Determine the (X, Y) coordinate at the center of the cell enclosing the given text.  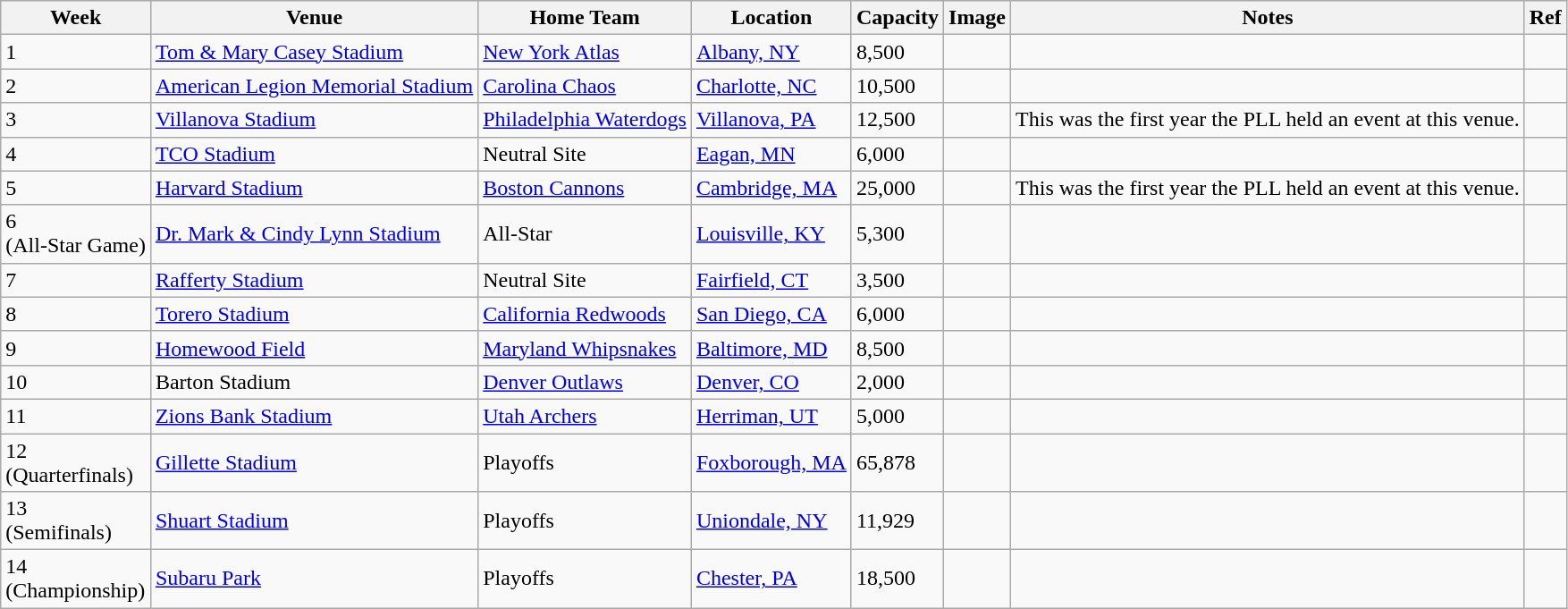
Boston Cannons (585, 188)
Louisville, KY (771, 234)
25,000 (898, 188)
2 (76, 86)
San Diego, CA (771, 314)
Albany, NY (771, 52)
Charlotte, NC (771, 86)
Ref (1545, 18)
Capacity (898, 18)
65,878 (898, 461)
Carolina Chaos (585, 86)
Eagan, MN (771, 154)
Tom & Mary Casey Stadium (314, 52)
California Redwoods (585, 314)
Week (76, 18)
5,300 (898, 234)
Venue (314, 18)
8 (76, 314)
Zions Bank Stadium (314, 416)
Villanova, PA (771, 120)
Image (978, 18)
Barton Stadium (314, 382)
4 (76, 154)
9 (76, 348)
11,929 (898, 520)
Location (771, 18)
Villanova Stadium (314, 120)
1 (76, 52)
Foxborough, MA (771, 461)
Fairfield, CT (771, 280)
6(All-Star Game) (76, 234)
Shuart Stadium (314, 520)
Denver, CO (771, 382)
New York Atlas (585, 52)
5,000 (898, 416)
18,500 (898, 579)
Home Team (585, 18)
13(Semifinals) (76, 520)
3,500 (898, 280)
Cambridge, MA (771, 188)
Notes (1268, 18)
5 (76, 188)
Uniondale, NY (771, 520)
Harvard Stadium (314, 188)
Chester, PA (771, 579)
Denver Outlaws (585, 382)
Utah Archers (585, 416)
Homewood Field (314, 348)
Philadelphia Waterdogs (585, 120)
Maryland Whipsnakes (585, 348)
2,000 (898, 382)
10,500 (898, 86)
Dr. Mark & Cindy Lynn Stadium (314, 234)
14(Championship) (76, 579)
American Legion Memorial Stadium (314, 86)
Subaru Park (314, 579)
All-Star (585, 234)
Torero Stadium (314, 314)
Baltimore, MD (771, 348)
3 (76, 120)
Gillette Stadium (314, 461)
11 (76, 416)
12(Quarterfinals) (76, 461)
Herriman, UT (771, 416)
10 (76, 382)
TCO Stadium (314, 154)
12,500 (898, 120)
Rafferty Stadium (314, 280)
7 (76, 280)
